Determine the [X, Y] coordinate at the center of the cell enclosing the given text.  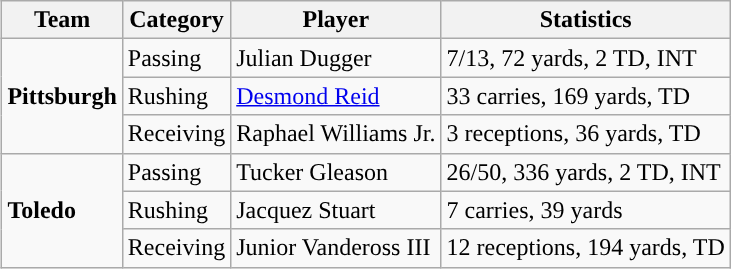
Category [176, 20]
Raphael Williams Jr. [336, 134]
Julian Dugger [336, 58]
12 receptions, 194 yards, TD [586, 248]
Player [336, 20]
26/50, 336 yards, 2 TD, INT [586, 172]
Desmond Reid [336, 96]
Statistics [586, 20]
7 carries, 39 yards [586, 210]
Tucker Gleason [336, 172]
3 receptions, 36 yards, TD [586, 134]
Pittsburgh [62, 96]
Jacquez Stuart [336, 210]
Toledo [62, 210]
Junior Vandeross III [336, 248]
33 carries, 169 yards, TD [586, 96]
Team [62, 20]
7/13, 72 yards, 2 TD, INT [586, 58]
